Provide the [X, Y] coordinate of the cell's center where the given text is located.  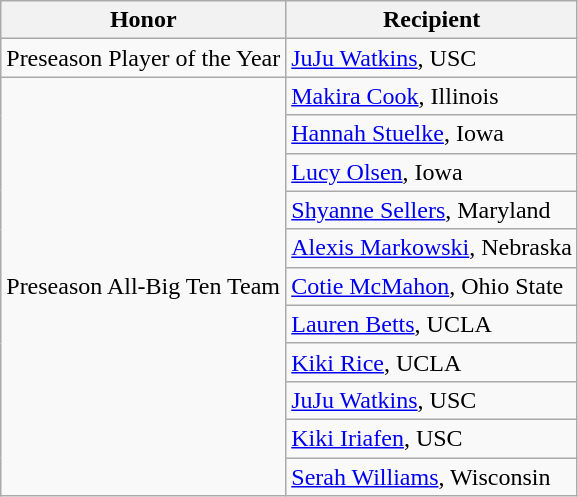
Shyanne Sellers, Maryland [432, 210]
Recipient [432, 20]
Honor [144, 20]
Preseason All-Big Ten Team [144, 286]
Preseason Player of the Year [144, 58]
Serah Williams, Wisconsin [432, 477]
Alexis Markowski, Nebraska [432, 248]
Cotie McMahon, Ohio State [432, 286]
Kiki Rice, UCLA [432, 362]
Makira Cook, Illinois [432, 96]
Lauren Betts, UCLA [432, 324]
Lucy Olsen, Iowa [432, 172]
Kiki Iriafen, USC [432, 438]
Hannah Stuelke, Iowa [432, 134]
